Output the [X, Y] coordinate of the center of the cell containing the given text.  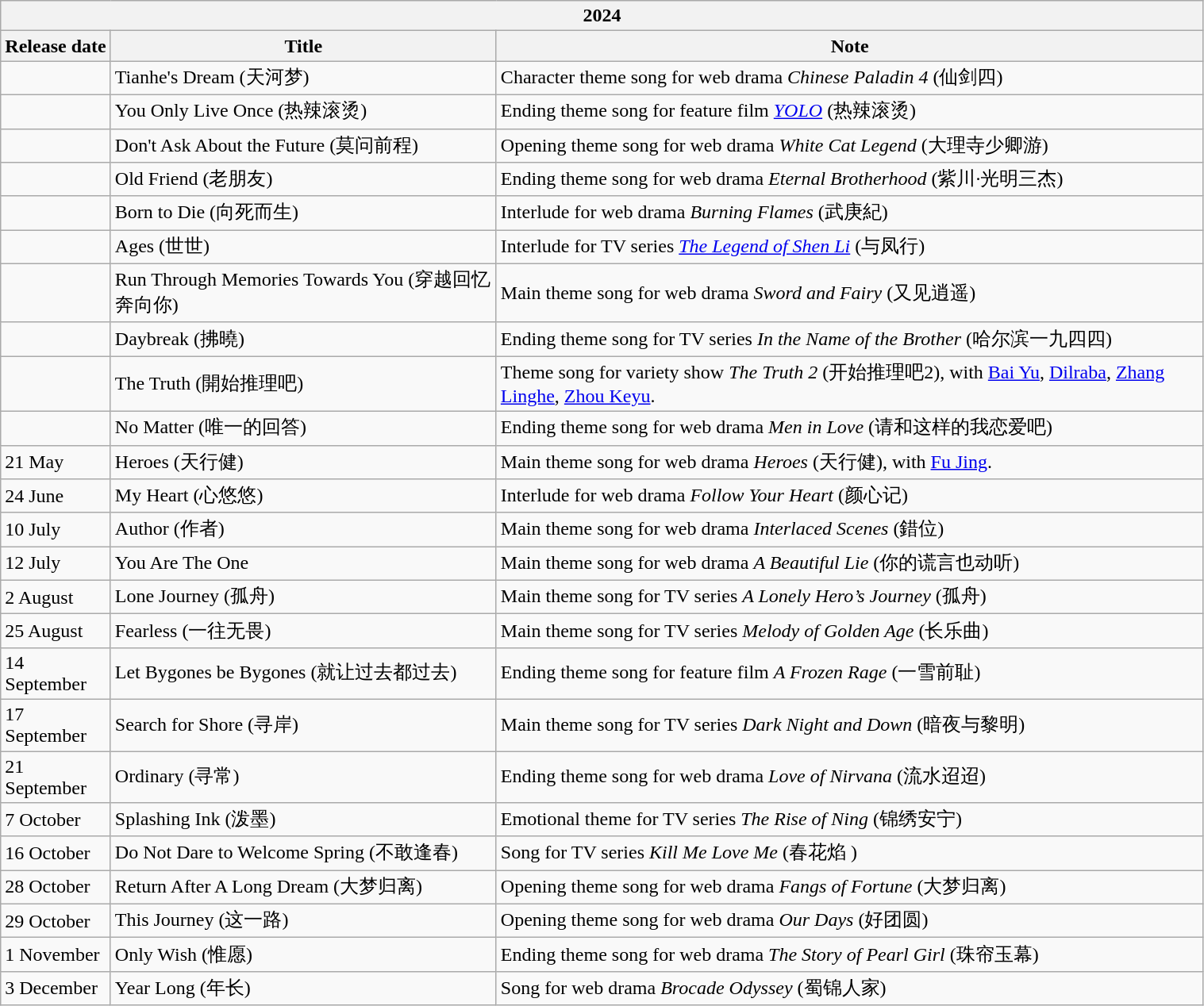
29 October [56, 920]
Do Not Dare to Welcome Spring (不敢逢春) [303, 854]
Release date [56, 46]
Interlude for TV series The Legend of Shen Li (与凤行) [849, 248]
This Journey (这一路) [303, 920]
Only Wish (惟愿) [303, 955]
Emotional theme for TV series The Rise of Ning (锦绣安宁) [849, 820]
Main theme song for TV series Dark Night and Down (暗夜与黎明) [849, 725]
Fearless (一往无畏) [303, 632]
2 August [56, 597]
Tianhe's Dream (天河梦) [303, 78]
Main theme song for TV series A Lonely Hero’s Journey (孤舟) [849, 597]
The Truth (開始推理吧) [303, 384]
Old Friend (老朋友) [303, 179]
Ending theme song for web drama Men in Love (请和这样的我恋爱吧) [849, 428]
Heroes (天行健) [303, 462]
Theme song for variety show The Truth 2 (开始推理吧2), with Bai Yu, Dilraba, Zhang Linghe, Zhou Keyu. [849, 384]
14 September [56, 673]
Character theme song for web drama Chinese Paladin 4 (仙剑四) [849, 78]
Interlude for web drama Follow Your Heart (颜心记) [849, 497]
Title [303, 46]
Ordinary (寻常) [303, 776]
Opening theme song for web drama White Cat Legend (大理寺少卿游) [849, 146]
28 October [56, 887]
21 September [56, 776]
Ending theme song for web drama Eternal Brotherhood (紫川·光明三杰) [849, 179]
Let Bygones be Bygones (就让过去都过去) [303, 673]
7 October [56, 820]
Year Long (年长) [303, 989]
Ages (世世) [303, 248]
12 July [56, 563]
Ending theme song for web drama Love of Nirvana (流水迢迢) [849, 776]
Opening theme song for web drama Our Days (好团圆) [849, 920]
Author (作者) [303, 530]
1 November [56, 955]
Ending theme song for feature film YOLO (热辣滚烫) [849, 111]
Main theme song for web drama Sword and Fairy (又见逍遥) [849, 293]
Opening theme song for web drama Fangs of Fortune (大梦归离) [849, 887]
2024 [602, 16]
No Matter (唯一的回答) [303, 428]
Run Through Memories Towards You (穿越回忆奔向你) [303, 293]
Don't Ask About the Future (莫问前程) [303, 146]
Ending theme song for feature film A Frozen Rage (一雪前耻) [849, 673]
My Heart (心悠悠) [303, 497]
Lone Journey (孤舟) [303, 597]
Search for Shore (寻岸) [303, 725]
21 May [56, 462]
Ending theme song for web drama The Story of Pearl Girl (珠帘玉幕) [849, 955]
Ending theme song for TV series In the Name of the Brother (哈尔滨一九四四) [849, 340]
3 December [56, 989]
Main theme song for TV series Melody of Golden Age (长乐曲) [849, 632]
You Are The One [303, 563]
Main theme song for web drama A Beautiful Lie (你的谎言也动听) [849, 563]
10 July [56, 530]
25 August [56, 632]
You Only Live Once (热辣滚烫) [303, 111]
Song for web drama Brocade Odyssey (蜀锦人家) [849, 989]
Main theme song for web drama Interlaced Scenes (錯位) [849, 530]
16 October [56, 854]
Splashing Ink (泼墨) [303, 820]
Return After A Long Dream (大梦归离) [303, 887]
Daybreak (拂曉) [303, 340]
Born to Die (向死而生) [303, 213]
Song for TV series Kill Me Love Me (春花焰 ) [849, 854]
17 September [56, 725]
Interlude for web drama Burning Flames (武庚紀) [849, 213]
Main theme song for web drama Heroes (天行健), with Fu Jing. [849, 462]
24 June [56, 497]
Note [849, 46]
